Determine the [x, y] coordinate at the center of the cell enclosing the given text.  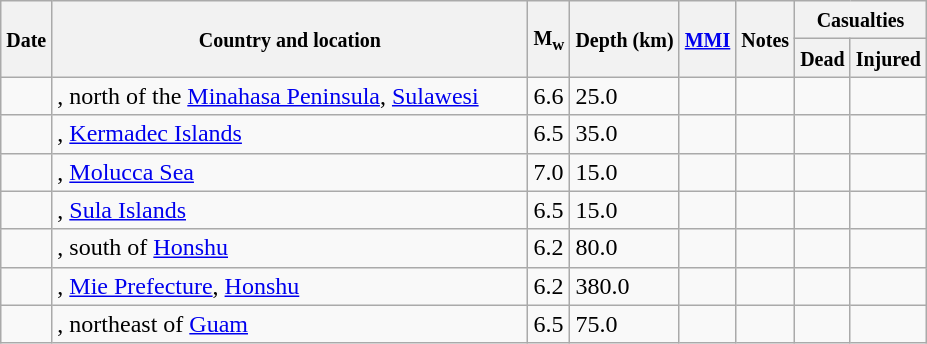
6.6 [549, 96]
25.0 [624, 96]
35.0 [624, 134]
Depth (km) [624, 39]
75.0 [624, 324]
Casualties [861, 20]
, Sula Islands [290, 210]
, Kermadec Islands [290, 134]
Country and location [290, 39]
, northeast of Guam [290, 324]
, Mie Prefecture, Honshu [290, 286]
MMI [708, 39]
Injured [888, 58]
7.0 [549, 172]
, south of Honshu [290, 248]
Mw [549, 39]
380.0 [624, 286]
Notes [766, 39]
80.0 [624, 248]
, Molucca Sea [290, 172]
Date [26, 39]
, north of the Minahasa Peninsula, Sulawesi [290, 96]
Dead [823, 58]
